Locate the cell with the specified text and output its (x, y) center coordinate. 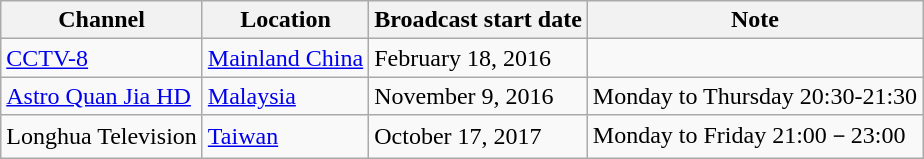
Malaysia (285, 96)
Location (285, 20)
February 18, 2016 (478, 58)
Monday to Friday 21:00－23:00 (754, 136)
October 17, 2017 (478, 136)
Monday to Thursday 20:30-21:30 (754, 96)
Astro Quan Jia HD (102, 96)
Broadcast start date (478, 20)
Taiwan (285, 136)
November 9, 2016 (478, 96)
CCTV-8 (102, 58)
Mainland China (285, 58)
Longhua Television (102, 136)
Channel (102, 20)
Note (754, 20)
